Capture the cell that displays the provided text and extract its [X, Y] central coordinate. 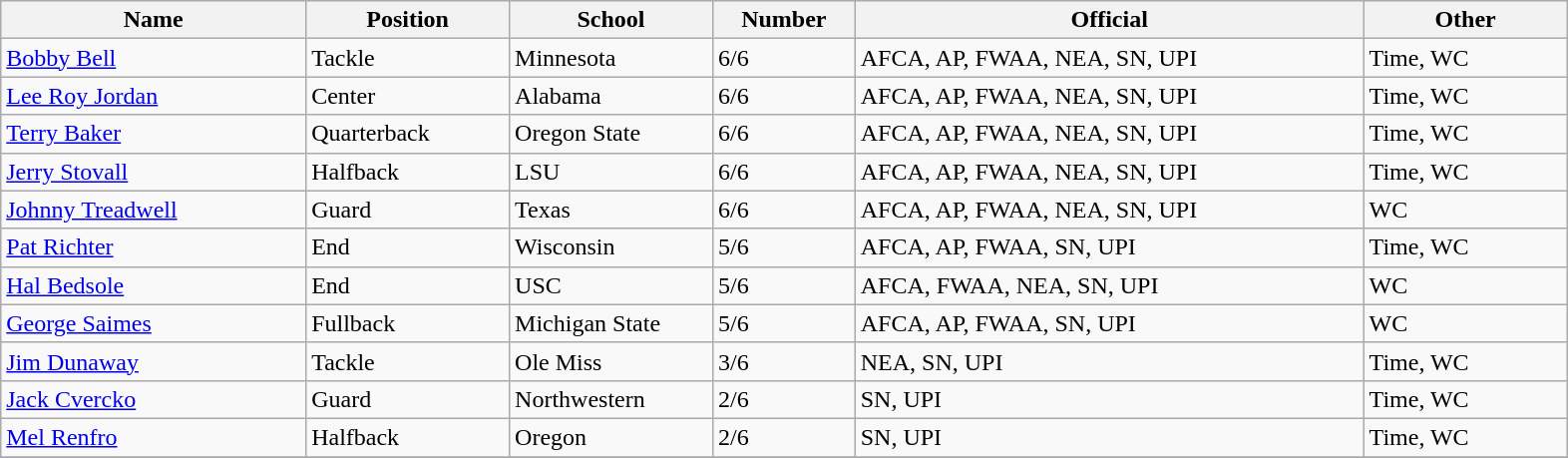
Hal Bedsole [154, 285]
Jim Dunaway [154, 361]
Minnesota [611, 58]
Jack Cvercko [154, 399]
George Saimes [154, 323]
Johnny Treadwell [154, 210]
Oregon [611, 437]
AFCA, FWAA, NEA, SN, UPI [1109, 285]
Wisconsin [611, 247]
Texas [611, 210]
Michigan State [611, 323]
Mel Renfro [154, 437]
Name [154, 20]
3/6 [784, 361]
Center [408, 96]
USC [611, 285]
LSU [611, 172]
Northwestern [611, 399]
Fullback [408, 323]
Terry Baker [154, 134]
Quarterback [408, 134]
Position [408, 20]
Lee Roy Jordan [154, 96]
Jerry Stovall [154, 172]
Alabama [611, 96]
Bobby Bell [154, 58]
Pat Richter [154, 247]
NEA, SN, UPI [1109, 361]
Ole Miss [611, 361]
Other [1465, 20]
Oregon State [611, 134]
Number [784, 20]
Official [1109, 20]
School [611, 20]
